Search for the cell housing the specified text and yield its (X, Y) center coordinate. 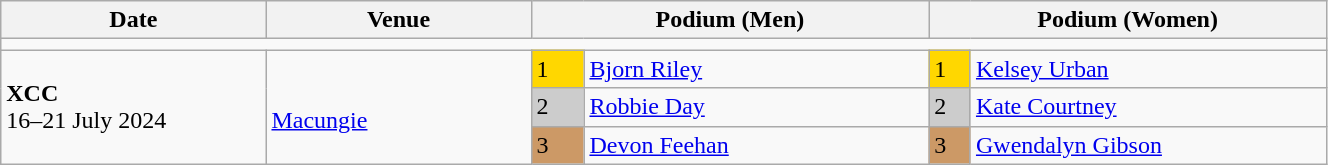
Date (134, 20)
Robbie Day (756, 107)
XCC 16–21 July 2024 (134, 107)
Venue (398, 20)
Podium (Men) (730, 20)
Gwendalyn Gibson (1148, 145)
Devon Feehan (756, 145)
Bjorn Riley (756, 69)
Podium (Women) (1128, 20)
Kate Courtney (1148, 107)
Kelsey Urban (1148, 69)
Macungie (398, 107)
